For the text-containing cell, return its midpoint in [X, Y] coordinate format. 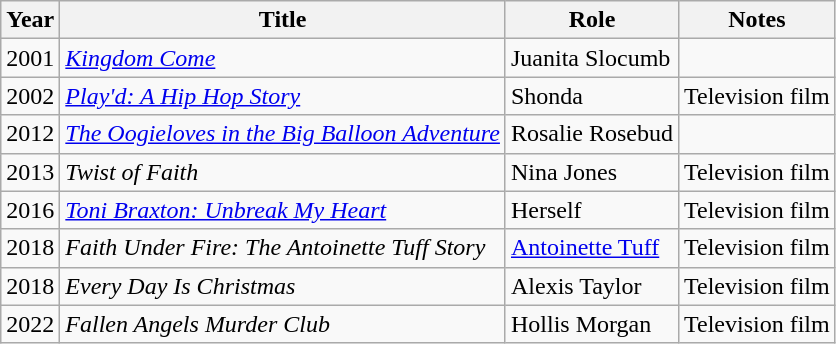
Rosalie Rosebud [592, 134]
Kingdom Come [283, 58]
Juanita Slocumb [592, 58]
2012 [30, 134]
2002 [30, 96]
Toni Braxton: Unbreak My Heart [283, 210]
Herself [592, 210]
Twist of Faith [283, 172]
Title [283, 20]
Shonda [592, 96]
Every Day Is Christmas [283, 286]
Hollis Morgan [592, 324]
Nina Jones [592, 172]
Year [30, 20]
Role [592, 20]
The Oogieloves in the Big Balloon Adventure [283, 134]
Faith Under Fire: The Antoinette Tuff Story [283, 248]
Alexis Taylor [592, 286]
Play'd: A Hip Hop Story [283, 96]
2013 [30, 172]
2016 [30, 210]
Notes [758, 20]
2022 [30, 324]
Fallen Angels Murder Club [283, 324]
2001 [30, 58]
Antoinette Tuff [592, 248]
